Find where the given text appears and provide that cell's center as (X, Y) coordinate. 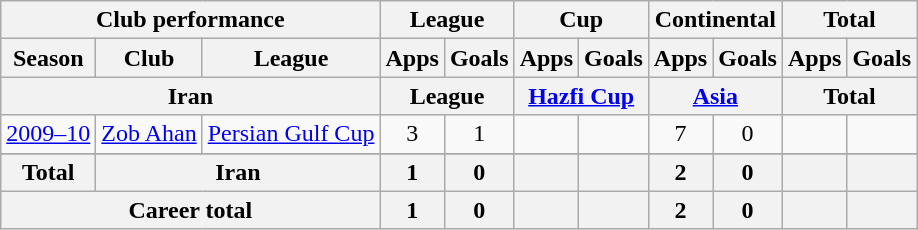
Club performance (190, 20)
3 (412, 134)
Hazfi Cup (581, 96)
Continental (715, 20)
Club (149, 58)
Cup (581, 20)
2009–10 (48, 134)
Zob Ahan (149, 134)
Career total (190, 210)
7 (680, 134)
Persian Gulf Cup (291, 134)
Asia (715, 96)
Season (48, 58)
